Identify which cell holds the provided text, then report its [X, Y] central coordinate. 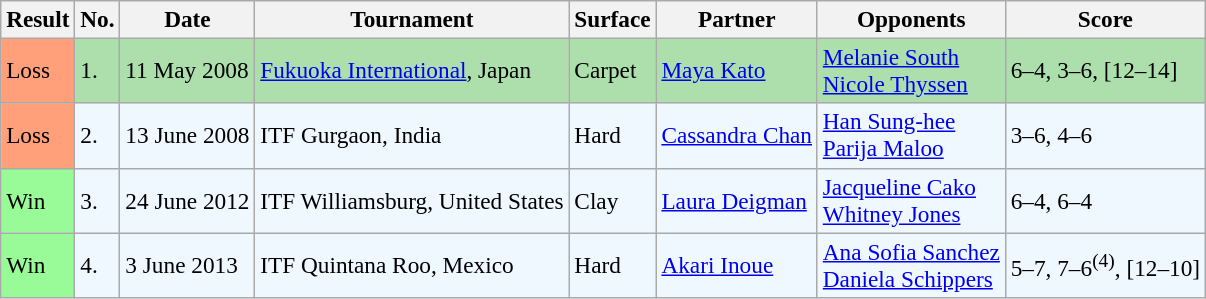
Surface [612, 19]
13 June 2008 [188, 136]
2. [98, 136]
3. [98, 200]
3–6, 4–6 [1105, 136]
Carpet [612, 70]
24 June 2012 [188, 200]
5–7, 7–6(4), [12–10] [1105, 264]
Cassandra Chan [736, 136]
Han Sung-hee Parija Maloo [911, 136]
Date [188, 19]
ITF Williamsburg, United States [412, 200]
ITF Gurgaon, India [412, 136]
Opponents [911, 19]
Akari Inoue [736, 264]
Ana Sofia Sanchez Daniela Schippers [911, 264]
11 May 2008 [188, 70]
1. [98, 70]
6–4, 6–4 [1105, 200]
Score [1105, 19]
Maya Kato [736, 70]
Result [38, 19]
Tournament [412, 19]
No. [98, 19]
3 June 2013 [188, 264]
Jacqueline Cako Whitney Jones [911, 200]
Clay [612, 200]
ITF Quintana Roo, Mexico [412, 264]
Partner [736, 19]
6–4, 3–6, [12–14] [1105, 70]
Laura Deigman [736, 200]
Melanie South Nicole Thyssen [911, 70]
Fukuoka International, Japan [412, 70]
4. [98, 264]
